For the text-containing cell, return its midpoint in [X, Y] coordinate format. 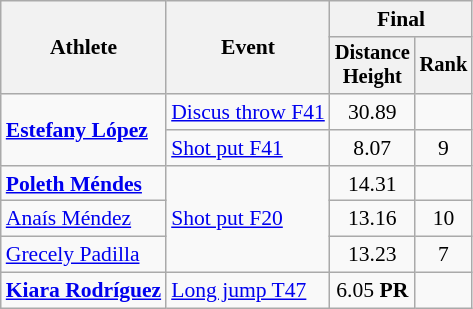
13.23 [372, 255]
Shot put F41 [248, 148]
30.89 [372, 112]
7 [444, 255]
Shot put F20 [248, 220]
9 [444, 148]
Event [248, 48]
Kiara Rodríguez [84, 291]
Anaís Méndez [84, 219]
14.31 [372, 184]
Athlete [84, 48]
Estefany López [84, 130]
Final [401, 19]
Rank [444, 66]
Distance Height [372, 66]
13.16 [372, 219]
Long jump T47 [248, 291]
6.05 PR [372, 291]
10 [444, 219]
Grecely Padilla [84, 255]
8.07 [372, 148]
Poleth Méndes [84, 184]
Discus throw F41 [248, 112]
